For the text-containing cell, return its midpoint in (X, Y) coordinate format. 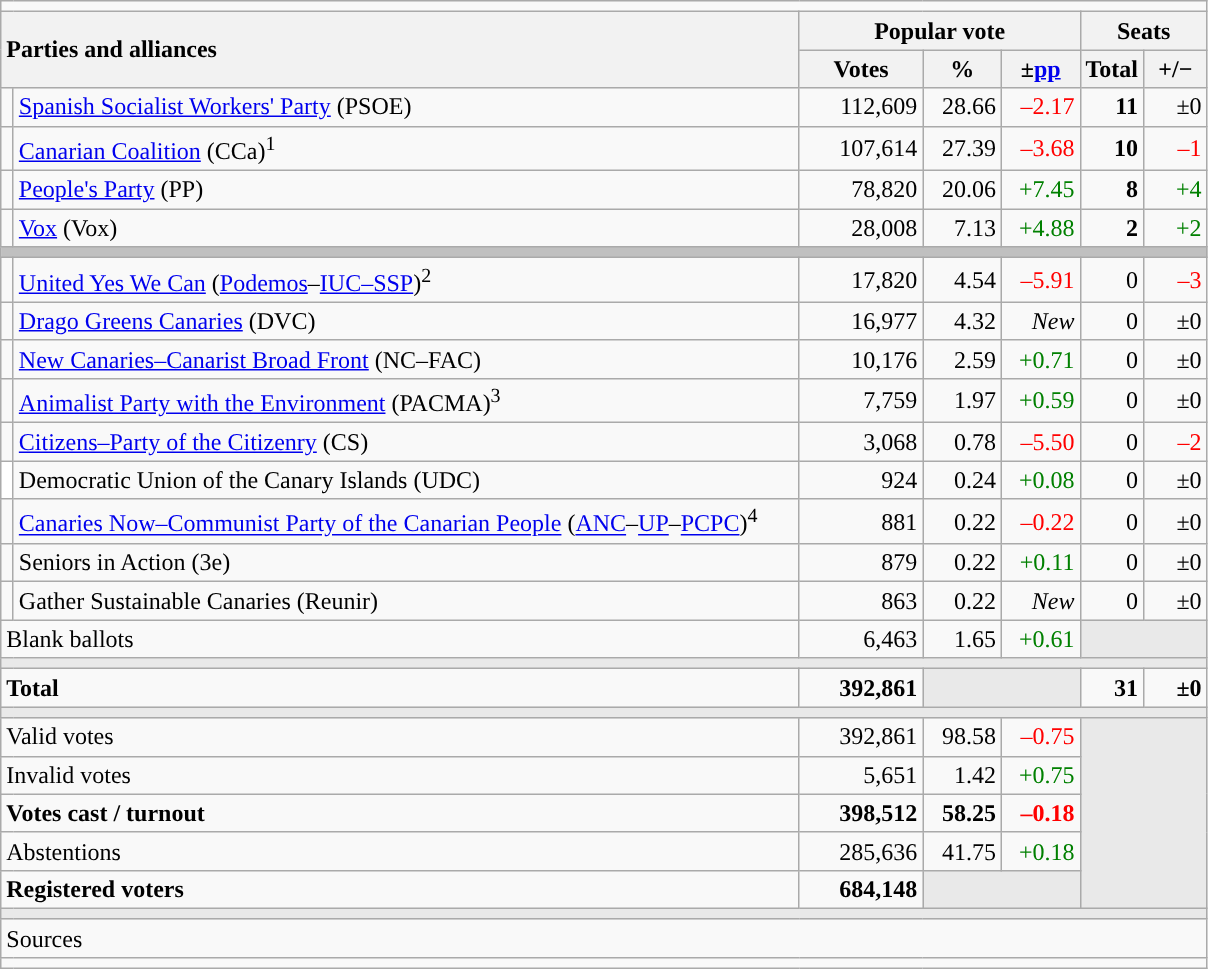
1.97 (962, 400)
–3 (1176, 280)
–2 (1176, 442)
17,820 (861, 280)
58.25 (962, 813)
New Canaries–Canarist Broad Front (NC–FAC) (406, 359)
285,636 (861, 851)
Canarian Coalition (CCa)1 (406, 148)
+0.71 (1040, 359)
Popular vote (940, 31)
+0.75 (1040, 775)
–2.17 (1040, 107)
Seats (1144, 31)
28.66 (962, 107)
924 (861, 480)
+/− (1176, 69)
Blank ballots (400, 639)
+4.88 (1040, 228)
5,651 (861, 775)
Drago Greens Canaries (DVC) (406, 321)
–0.75 (1040, 737)
684,148 (861, 889)
881 (861, 522)
98.58 (962, 737)
0.24 (962, 480)
10 (1112, 148)
Gather Sustainable Canaries (Reunir) (406, 601)
Registered voters (400, 889)
+4 (1176, 190)
20.06 (962, 190)
8 (1112, 190)
78,820 (861, 190)
112,609 (861, 107)
4.32 (962, 321)
–5.91 (1040, 280)
–3.68 (1040, 148)
6,463 (861, 639)
Parties and alliances (400, 50)
+7.45 (1040, 190)
7.13 (962, 228)
Votes (861, 69)
107,614 (861, 148)
+0.59 (1040, 400)
% (962, 69)
Vox (Vox) (406, 228)
879 (861, 563)
28,008 (861, 228)
41.75 (962, 851)
31 (1112, 688)
10,176 (861, 359)
People's Party (PP) (406, 190)
–5.50 (1040, 442)
0.78 (962, 442)
3,068 (861, 442)
Animalist Party with the Environment (PACMA)3 (406, 400)
+0.61 (1040, 639)
Invalid votes (400, 775)
398,512 (861, 813)
–0.18 (1040, 813)
–0.22 (1040, 522)
Citizens–Party of the Citizenry (CS) (406, 442)
1.42 (962, 775)
11 (1112, 107)
Seniors in Action (3e) (406, 563)
2.59 (962, 359)
+2 (1176, 228)
863 (861, 601)
Spanish Socialist Workers' Party (PSOE) (406, 107)
Valid votes (400, 737)
+0.08 (1040, 480)
4.54 (962, 280)
7,759 (861, 400)
–1 (1176, 148)
+0.11 (1040, 563)
Sources (604, 938)
1.65 (962, 639)
±pp (1040, 69)
2 (1112, 228)
Canaries Now–Communist Party of the Canarian People (ANC–UP–PCPC)4 (406, 522)
Democratic Union of the Canary Islands (UDC) (406, 480)
United Yes We Can (Podemos–IUC–SSP)2 (406, 280)
Votes cast / turnout (400, 813)
27.39 (962, 148)
Abstentions (400, 851)
+0.18 (1040, 851)
16,977 (861, 321)
